Detect which cell encompasses the target text, then output its (x, y) center coordinate. 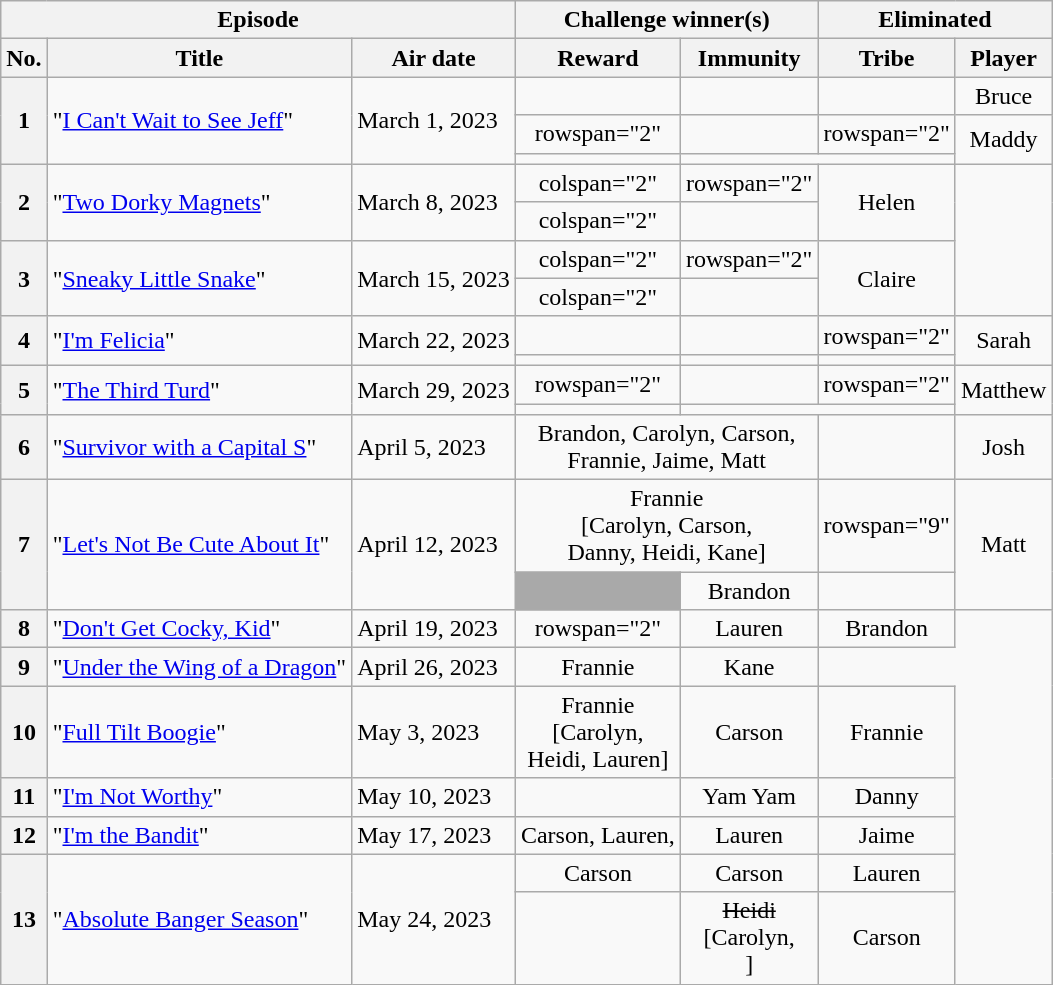
May 17, 2023 (434, 835)
7 (24, 545)
"Let's Not Be Cute About It" (199, 545)
Title (199, 58)
Brandon, Carolyn, Carson,Frannie, Jaime, Matt (666, 448)
Bruce (1003, 96)
May 24, 2023 (434, 919)
March 29, 2023 (434, 390)
Episode (258, 20)
Challenge winner(s) (666, 20)
April 5, 2023 (434, 448)
"Full Tilt Boogie" (199, 732)
"I'm the Bandit" (199, 835)
13 (24, 919)
March 8, 2023 (434, 202)
Danny (887, 797)
Jaime (887, 835)
Yam Yam (749, 797)
Air date (434, 58)
12 (24, 835)
March 1, 2023 (434, 120)
8 (24, 629)
March 15, 2023 (434, 278)
Matthew (1003, 390)
"I'm Not Worthy" (199, 797)
Player (1003, 58)
Reward (598, 58)
Eliminated (935, 20)
Kane (749, 667)
Frannie[Carolyn,Heidi, Lauren] (598, 732)
"Absolute Banger Season" (199, 919)
2 (24, 202)
Frannie[Carolyn, Carson,Danny, Heidi, Kane] (666, 526)
No. (24, 58)
5 (24, 390)
Josh (1003, 448)
rowspan="9" (887, 526)
"Under the Wing of a Dragon" (199, 667)
10 (24, 732)
March 22, 2023 (434, 340)
May 3, 2023 (434, 732)
Maddy (1003, 140)
"I Can't Wait to See Jeff" (199, 120)
6 (24, 448)
"The Third Turd" (199, 390)
"I'm Felicia" (199, 340)
May 10, 2023 (434, 797)
April 19, 2023 (434, 629)
Matt (1003, 545)
Helen (887, 202)
Tribe (887, 58)
Heidi[Carolyn,] (749, 938)
3 (24, 278)
9 (24, 667)
4 (24, 340)
"Sneaky Little Snake" (199, 278)
April 26, 2023 (434, 667)
"Survivor with a Capital S" (199, 448)
"Two Dorky Magnets" (199, 202)
"Don't Get Cocky, Kid" (199, 629)
1 (24, 120)
11 (24, 797)
Immunity (749, 58)
Sarah (1003, 340)
April 12, 2023 (434, 545)
Carson, Lauren, (598, 835)
Claire (887, 278)
